Identify which cell holds the provided text, then report its (x, y) central coordinate. 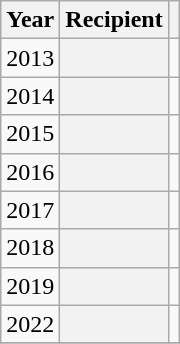
2022 (30, 324)
Year (30, 20)
2019 (30, 286)
2014 (30, 96)
Recipient (114, 20)
2017 (30, 210)
2015 (30, 134)
2018 (30, 248)
2013 (30, 58)
2016 (30, 172)
